Return the (x, y) coordinate for the center point of the cell that contains the specified text.  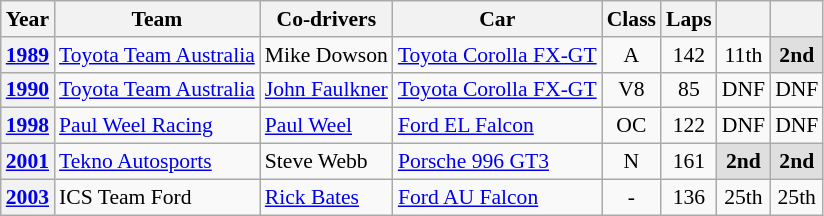
Porsche 996 GT3 (498, 162)
2001 (28, 162)
ICS Team Ford (157, 197)
Laps (689, 19)
- (632, 197)
85 (689, 90)
1989 (28, 55)
11th (744, 55)
V8 (632, 90)
Mike Dowson (326, 55)
1990 (28, 90)
142 (689, 55)
John Faulkner (326, 90)
136 (689, 197)
122 (689, 126)
Co-drivers (326, 19)
2003 (28, 197)
A (632, 55)
1998 (28, 126)
Ford EL Falcon (498, 126)
Team (157, 19)
Paul Weel (326, 126)
OC (632, 126)
Steve Webb (326, 162)
161 (689, 162)
Car (498, 19)
N (632, 162)
Class (632, 19)
Year (28, 19)
Tekno Autosports (157, 162)
Rick Bates (326, 197)
Ford AU Falcon (498, 197)
Paul Weel Racing (157, 126)
